For the text-containing cell, return its midpoint in (X, Y) coordinate format. 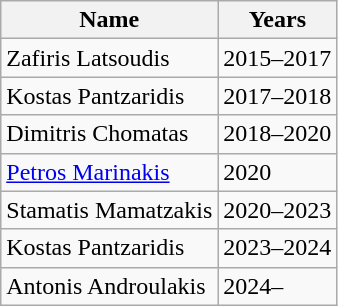
Petros Marinakis (110, 172)
Dimitris Chomatas (110, 134)
2020 (278, 172)
Zafiris Latsoudis (110, 58)
2024– (278, 286)
2017–2018 (278, 96)
Stamatis Mamatzakis (110, 210)
2018–2020 (278, 134)
Antonis Androulakis (110, 286)
Years (278, 20)
2015–2017 (278, 58)
2020–2023 (278, 210)
Name (110, 20)
2023–2024 (278, 248)
